Extract the [x, y] coordinate from the center of the cell holding the provided text.  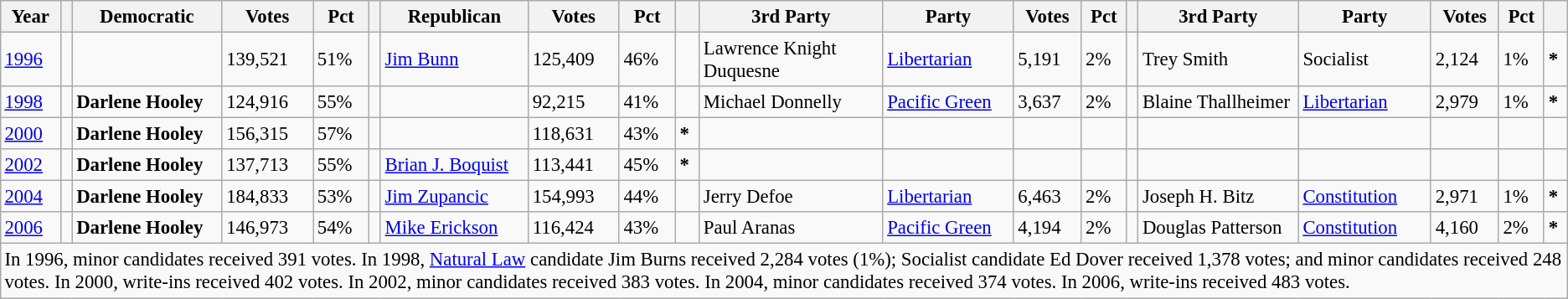
184,833 [268, 197]
Brian J. Boquist [454, 165]
53% [342, 197]
2002 [30, 165]
Democratic [147, 17]
57% [342, 134]
2,124 [1464, 59]
Jim Bunn [454, 59]
116,424 [573, 228]
4,194 [1047, 228]
Douglas Patterson [1218, 228]
146,973 [268, 228]
Socialist [1364, 59]
Trey Smith [1218, 59]
154,993 [573, 197]
2,979 [1464, 102]
Republican [454, 17]
Blaine Thallheimer [1218, 102]
113,441 [573, 165]
2004 [30, 197]
Lawrence Knight Duquesne [791, 59]
44% [647, 197]
1996 [30, 59]
Jerry Defoe [791, 197]
3,637 [1047, 102]
Jim Zupancic [454, 197]
Michael Donnelly [791, 102]
92,215 [573, 102]
125,409 [573, 59]
124,916 [268, 102]
139,521 [268, 59]
6,463 [1047, 197]
5,191 [1047, 59]
51% [342, 59]
Paul Aranas [791, 228]
Joseph H. Bitz [1218, 197]
2000 [30, 134]
156,315 [268, 134]
54% [342, 228]
45% [647, 165]
2006 [30, 228]
Mike Erickson [454, 228]
1998 [30, 102]
Year [30, 17]
46% [647, 59]
2,971 [1464, 197]
137,713 [268, 165]
41% [647, 102]
4,160 [1464, 228]
118,631 [573, 134]
